Search for the cell housing the specified text and yield its [x, y] center coordinate. 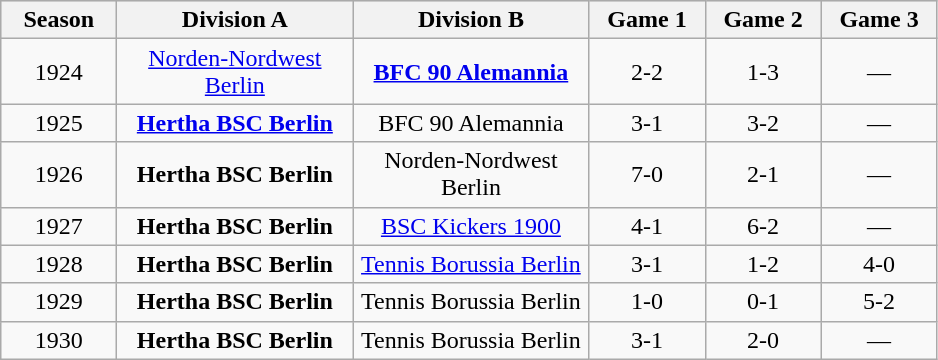
1930 [59, 340]
5-2 [879, 302]
1-3 [763, 72]
4-1 [647, 226]
BSC Kickers 1900 [471, 226]
1928 [59, 264]
Game 1 [647, 20]
1925 [59, 123]
1926 [59, 174]
6-2 [763, 226]
2-0 [763, 340]
1-2 [763, 264]
Division B [471, 20]
1924 [59, 72]
Season [59, 20]
2-2 [647, 72]
4-0 [879, 264]
7-0 [647, 174]
0-1 [763, 302]
Division A [235, 20]
1-0 [647, 302]
3-2 [763, 123]
Game 3 [879, 20]
2-1 [763, 174]
Game 2 [763, 20]
1929 [59, 302]
1927 [59, 226]
